Search for the cell housing the specified text and yield its (x, y) center coordinate. 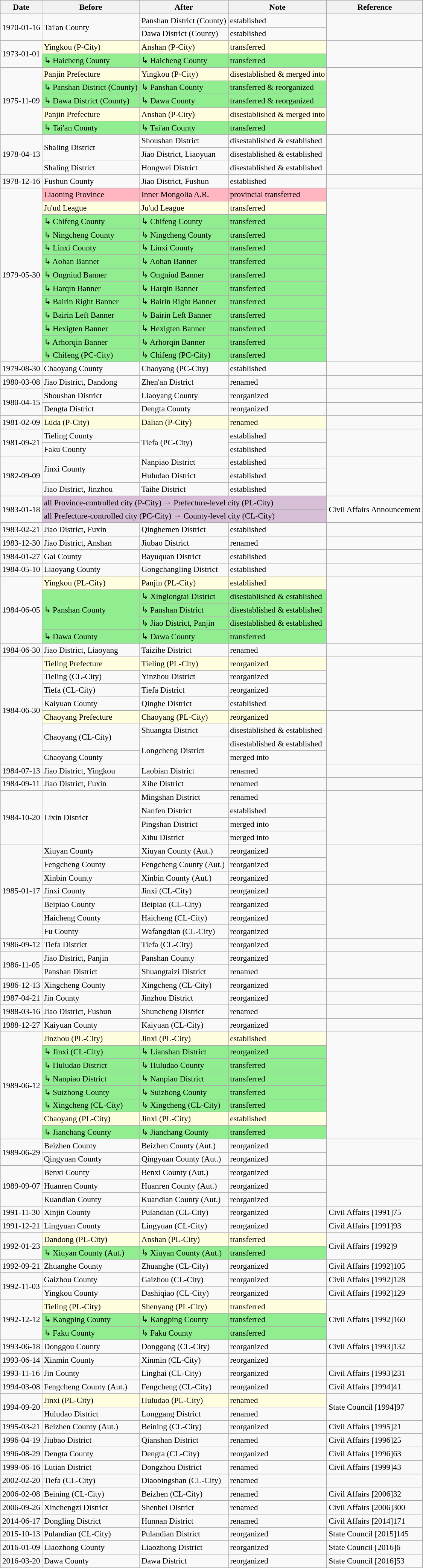
Chaoyang (PC-City) (184, 369)
Liaoning Province (91, 195)
Xihu District (184, 838)
1984-06-05 (21, 610)
State Council [2016]6 (374, 1548)
Taihe District (184, 490)
Laobian District (184, 771)
Xiuyan County (Aut.) (184, 851)
State Council [2016]53 (374, 1561)
Note (277, 7)
Xihe District (184, 784)
Kuandian County (Aut.) (184, 1200)
Civil Affairs [1993]231 (374, 1374)
Dengta District (91, 409)
Lingyuan (CL-City) (184, 1226)
1993-11-16 (21, 1374)
Reference (374, 7)
1975-11-09 (21, 101)
Donggou County (91, 1347)
Zhen'an District (184, 382)
Linghai (CL-City) (184, 1374)
1989-09-07 (21, 1186)
1981-02-09 (21, 423)
Hongwei District (184, 168)
Shuangtaizi District (184, 972)
Date (21, 7)
1987-04-21 (21, 998)
Beizhen (CL-City) (184, 1494)
Xingcheng County (91, 985)
Civil Affairs [1994]41 (374, 1387)
Xinmin County (91, 1360)
Civil Affairs [1992]105 (374, 1266)
Jiao District, Liaoyang (91, 650)
Jiao District, Anshan (91, 543)
Longgang District (184, 1414)
Civil Affairs [1999]43 (374, 1467)
Dongling District (91, 1521)
Taizihe District (184, 650)
Before (91, 7)
1984-09-11 (21, 784)
1970-01-16 (21, 27)
Mingshan District (184, 798)
State Council [2015]145 (374, 1534)
1989-06-12 (21, 1085)
Xinmin (CL-City) (184, 1360)
1992-12-12 (21, 1320)
Huludao (PL-City) (184, 1400)
Dalian (P-City) (184, 423)
Pulandian District (184, 1534)
↳ Panshan District (184, 610)
Gongchangling District (184, 570)
1982-09-09 (21, 476)
1992-01-23 (21, 1246)
Fushun County (91, 181)
Civil Affairs [1992]129 (374, 1293)
1996-04-19 (21, 1441)
1992-11-03 (21, 1287)
Dawa County (91, 1561)
Jiao District, Liaoyuan (184, 155)
Gaizhou (CL-City) (184, 1280)
Beizhen County (91, 1146)
Xiuyan County (91, 851)
Civil Affairs [1996]63 (374, 1454)
1983-01-18 (21, 509)
1980-04-15 (21, 402)
Dashiqiao (CL-City) (184, 1293)
1979-05-30 (21, 275)
Dawa District (184, 1561)
1988-12-27 (21, 1025)
Tiefa (PC-City) (184, 442)
Lüda (P-City) (91, 423)
↳ Lianshan District (184, 1052)
Jiao District, Jinzhou (91, 490)
1984-07-13 (21, 771)
Huanren County (Aut.) (184, 1186)
Fengcheng (CL-City) (184, 1387)
Civil Affairs [1991]93 (374, 1226)
Tai'an County (91, 27)
2014-06-17 (21, 1521)
1979-08-30 (21, 369)
Donggang (CL-City) (184, 1347)
Benxi County (Aut.) (184, 1173)
Jinzhou (PL-City) (91, 1039)
Shenyang (PL-City) (184, 1307)
Dawa District (County) (184, 34)
Zhuanghe County (91, 1266)
Civil Affairs [1996]25 (374, 1441)
Dandong (PL-City) (91, 1240)
Nanfen District (184, 811)
1992-09-21 (21, 1266)
1986-09-12 (21, 945)
Jiao District, Yingkou (91, 771)
1994-09-20 (21, 1407)
1983-12-30 (21, 543)
1986-11-05 (21, 965)
↳ Jiao District, Panjin (184, 623)
Longcheng District (184, 751)
Panshan District (County) (184, 21)
1993-06-14 (21, 1360)
1985-01-17 (21, 891)
2006-02-08 (21, 1494)
Xinjin County (91, 1213)
all Prefecture-controlled city (PC-City) → County-level city (CL-City) (184, 516)
Civil Affairs [1992]160 (374, 1320)
Yinzhou District (184, 677)
Dengta (CL-City) (184, 1454)
↳ Xinglongtai District (184, 597)
Liaozhong District (184, 1548)
1993-06-18 (21, 1347)
Xingcheng (CL-City) (184, 985)
Panshan County (184, 958)
Lingyuan County (91, 1226)
Panshan District (91, 972)
Haicheng (CL-City) (184, 918)
Civil Affairs [2006]300 (374, 1507)
1978-12-16 (21, 181)
Chaoyang Prefecture (91, 717)
2002-02-20 (21, 1481)
Beipiao County (91, 905)
Yingkou (PL-City) (91, 583)
Civil Affairs [1992]9 (374, 1246)
Shuncheng District (184, 1012)
Hunnan District (184, 1521)
Xinchengzi District (91, 1507)
2016-01-09 (21, 1548)
Wafangdian (CL-City) (184, 931)
Xinbin County (91, 878)
Kuandian County (91, 1200)
State Council [1994]97 (374, 1407)
Bayuquan District (184, 557)
Lutian District (91, 1467)
Tieling (CL-City) (91, 677)
Civil Affairs Announcement (374, 509)
Anshan (PL-City) (184, 1240)
1984-01-27 (21, 557)
Jinzhou District (184, 998)
2015-10-13 (21, 1534)
Zhuanghe (CL-City) (184, 1266)
Chaoyang (CL-City) (91, 737)
Nanpiao District (184, 463)
Kaiyuan (CL-City) (184, 1025)
1984-10-20 (21, 817)
Pingshan District (184, 824)
Civil Affairs [1991]75 (374, 1213)
1973-01-01 (21, 54)
Civil Affairs [1992]128 (374, 1280)
↳ Panshan District (County) (91, 88)
Jiao District, Panjin (91, 958)
After (184, 7)
1989-06-29 (21, 1152)
Qingyuan County (91, 1159)
Xinbin County (Aut.) (184, 878)
1991-11-30 (21, 1213)
Gaizhou County (91, 1280)
Benxi County (91, 1173)
Panjin (PL-City) (184, 583)
1999-06-16 (21, 1467)
Jinxi (CL-City) (184, 891)
1988-03-16 (21, 1012)
↳ Dawa District (County) (91, 101)
Tieling Prefecture (91, 664)
2006-09-26 (21, 1507)
1986-12-13 (21, 985)
1996-08-29 (21, 1454)
1978-04-13 (21, 154)
Qinghemen District (184, 530)
1995-03-21 (21, 1427)
↳ Huludao District (91, 1066)
provincial transferred (277, 195)
Civil Affairs [2006]32 (374, 1494)
Jiao District, Dandong (91, 382)
Liaozhong County (91, 1548)
Haicheng County (91, 918)
1980-03-08 (21, 382)
Lixin District (91, 817)
Shenbei District (184, 1507)
Faku County (91, 449)
Yingkou County (91, 1293)
Inner Mongolia A.R. (184, 195)
1984-05-10 (21, 570)
Fu County (91, 931)
1981-09-21 (21, 442)
Civil Affairs [1993]132 (374, 1347)
Shuangta District (184, 731)
Gai County (91, 557)
↳ Huludao County (184, 1066)
Tieling County (91, 436)
Dongzhou District (184, 1467)
Beipiao (CL-City) (184, 905)
Civil Affairs [1995]21 (374, 1427)
Qinghe District (184, 704)
Huanren County (91, 1186)
Qianshan District (184, 1441)
Civil Affairs [2014]171 (374, 1521)
2016-03-20 (21, 1561)
Qingyuan County (Aut.) (184, 1159)
Fengcheng County (91, 864)
all Province-controlled city (P-City) → Prefecture-level city (PL-City) (184, 503)
1991-12-21 (21, 1226)
1983-02-21 (21, 530)
Diaobingshan (CL-City) (184, 1481)
↳ Jinxi (CL-City) (91, 1052)
1994-03-08 (21, 1387)
